Pinpoint the cell where the given text exists, returning its [X, Y] midpoint coordinate. 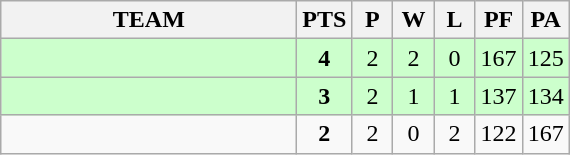
4 [324, 58]
122 [498, 134]
PA [546, 20]
PF [498, 20]
125 [546, 58]
PTS [324, 20]
TEAM [149, 20]
137 [498, 96]
L [454, 20]
W [414, 20]
134 [546, 96]
3 [324, 96]
P [372, 20]
